Output the [X, Y] coordinate of the center of the cell containing the given text.  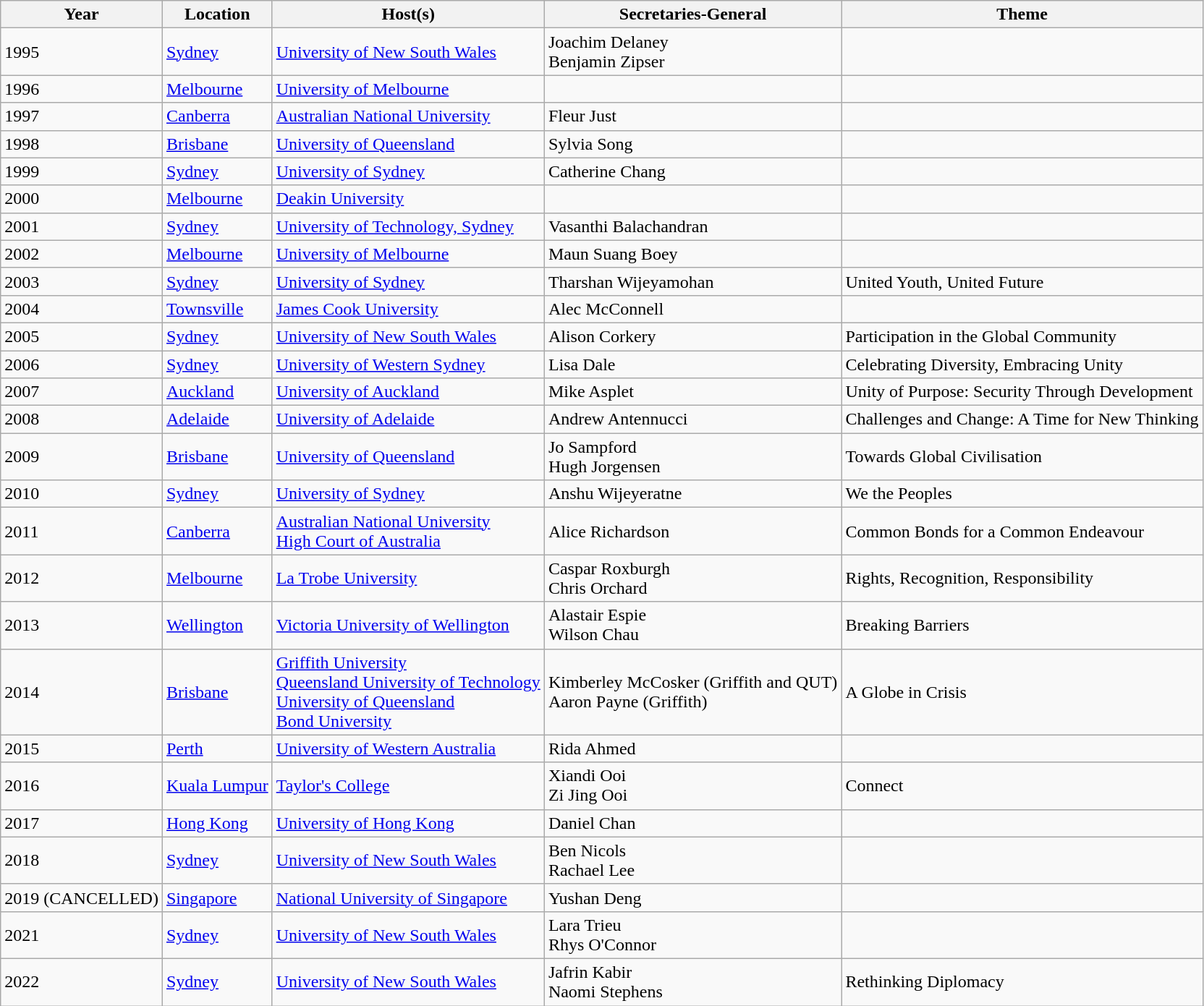
Victoria University of Wellington [408, 625]
Hong Kong [217, 823]
2009 [82, 457]
Secretaries-General [693, 14]
2012 [82, 579]
Caspar RoxburghChris Orchard [693, 579]
Griffith UniversityQueensland University of TechnologyUniversity of QueenslandBond University [408, 691]
Rida Ahmed [693, 749]
Australian National University [408, 116]
2015 [82, 749]
Australian National UniversityHigh Court of Australia [408, 531]
2001 [82, 226]
Anshu Wijeyeratne [693, 494]
1997 [82, 116]
Year [82, 14]
Kuala Lumpur [217, 785]
Rights, Recognition, Responsibility [1022, 579]
Theme [1022, 14]
2008 [82, 419]
2003 [82, 281]
2022 [82, 982]
Catherine Chang [693, 171]
University of Adelaide [408, 419]
Location [217, 14]
La Trobe University [408, 579]
Challenges and Change: A Time for New Thinking [1022, 419]
James Cook University [408, 309]
2019 (CANCELLED) [82, 898]
Alec McConnell [693, 309]
Vasanthi Balachandran [693, 226]
Lara Trieu Rhys O'Connor [693, 934]
2006 [82, 364]
2016 [82, 785]
University of Western Australia [408, 749]
Jo SampfordHugh Jorgensen [693, 457]
Jafrin Kabir Naomi Stephens [693, 982]
University of Western Sydney [408, 364]
Alastair EspieWilson Chau [693, 625]
Adelaide [217, 419]
2000 [82, 199]
2002 [82, 254]
Alice Richardson [693, 531]
Joachim DelaneyBenjamin Zipser [693, 52]
National University of Singapore [408, 898]
University of Hong Kong [408, 823]
2014 [82, 691]
1999 [82, 171]
Kimberley McCosker (Griffith and QUT)Aaron Payne (Griffith) [693, 691]
Common Bonds for a Common Endeavour [1022, 531]
Auckland [217, 392]
2021 [82, 934]
University of Technology, Sydney [408, 226]
2004 [82, 309]
2018 [82, 861]
Alison Corkery [693, 336]
Ben Nicols Rachael Lee [693, 861]
Townsville [217, 309]
Tharshan Wijeyamohan [693, 281]
Mike Asplet [693, 392]
1996 [82, 89]
Andrew Antennucci [693, 419]
2013 [82, 625]
Celebrating Diversity, Embracing Unity [1022, 364]
2007 [82, 392]
2005 [82, 336]
Maun Suang Boey [693, 254]
Daniel Chan [693, 823]
Taylor's College [408, 785]
1998 [82, 144]
University of Auckland [408, 392]
Fleur Just [693, 116]
Deakin University [408, 199]
Connect [1022, 785]
Participation in the Global Community [1022, 336]
Xiandi OoiZi Jing Ooi [693, 785]
Sylvia Song [693, 144]
2011 [82, 531]
Yushan Deng [693, 898]
Unity of Purpose: Security Through Development [1022, 392]
2010 [82, 494]
1995 [82, 52]
A Globe in Crisis [1022, 691]
Singapore [217, 898]
Rethinking Diplomacy [1022, 982]
Lisa Dale [693, 364]
Host(s) [408, 14]
Wellington [217, 625]
Perth [217, 749]
We the Peoples [1022, 494]
Breaking Barriers [1022, 625]
2017 [82, 823]
Towards Global Civilisation [1022, 457]
United Youth, United Future [1022, 281]
